Pinpoint the cell where the given text exists, returning its (x, y) midpoint coordinate. 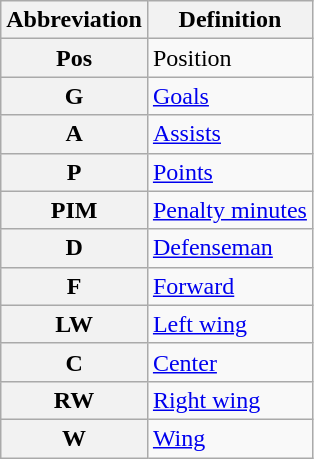
Forward (230, 286)
Pos (74, 58)
W (74, 438)
Position (230, 58)
D (74, 248)
Assists (230, 134)
P (74, 172)
Right wing (230, 400)
Abbreviation (74, 20)
PIM (74, 210)
Wing (230, 438)
RW (74, 400)
Definition (230, 20)
Defenseman (230, 248)
F (74, 286)
C (74, 362)
Left wing (230, 324)
Penalty minutes (230, 210)
A (74, 134)
Center (230, 362)
Points (230, 172)
LW (74, 324)
G (74, 96)
Goals (230, 96)
